Output the [x, y] coordinate of the center of the cell containing the given text.  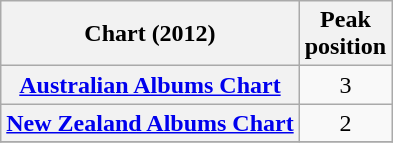
Chart (2012) [150, 34]
Peakposition [345, 34]
2 [345, 123]
3 [345, 85]
Australian Albums Chart [150, 85]
New Zealand Albums Chart [150, 123]
